Return [X, Y] of the center of cell containing provided text 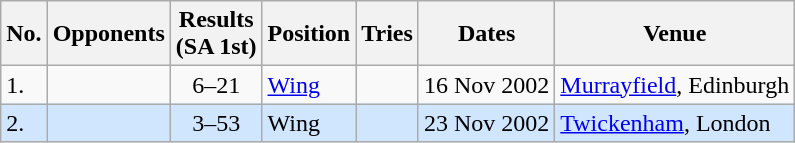
16 Nov 2002 [486, 85]
Results(SA 1st) [216, 34]
2. [24, 123]
23 Nov 2002 [486, 123]
Twickenham, London [675, 123]
No. [24, 34]
Tries [388, 34]
6–21 [216, 85]
Opponents [108, 34]
1. [24, 85]
Dates [486, 34]
Venue [675, 34]
Position [309, 34]
Murrayfield, Edinburgh [675, 85]
3–53 [216, 123]
